Search for the cell housing the specified text and yield its (X, Y) center coordinate. 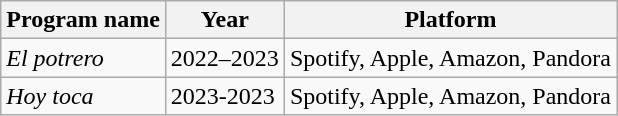
2023-2023 (224, 96)
Platform (450, 20)
Year (224, 20)
Program name (84, 20)
Hoy toca (84, 96)
El potrero (84, 58)
2022–2023 (224, 58)
